Determine the (x, y) coordinate at the center of the cell enclosing the given text.  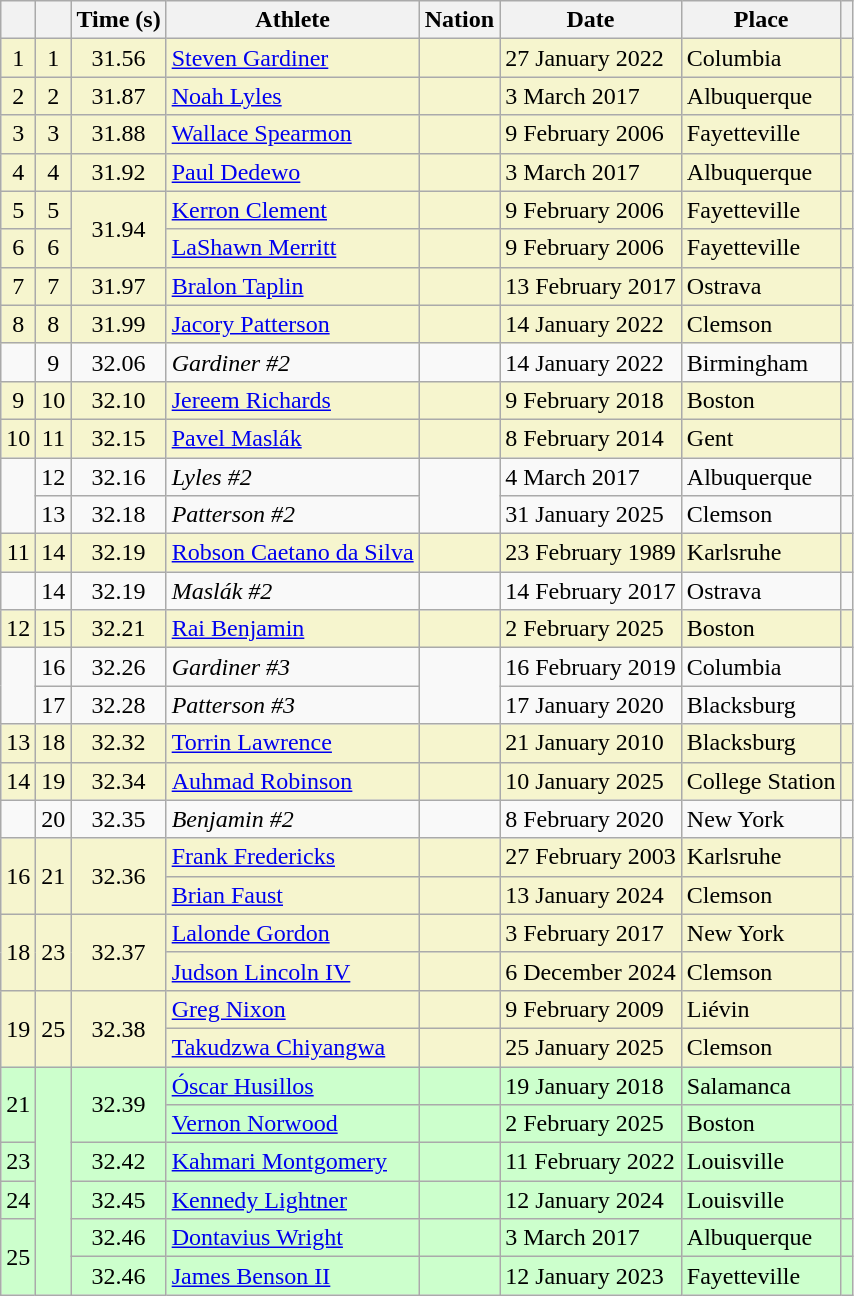
19 January 2018 (591, 1085)
Gent (761, 438)
Kennedy Lightner (292, 1200)
Jereem Richards (292, 400)
32.26 (118, 667)
9 February 2018 (591, 400)
21 January 2010 (591, 743)
16 February 2019 (591, 667)
32.34 (118, 781)
Patterson #3 (292, 705)
32.36 (118, 876)
15 (54, 629)
Brian Faust (292, 895)
32.42 (118, 1162)
Óscar Husillos (292, 1085)
32.35 (118, 819)
Place (761, 20)
Wallace Spearmon (292, 134)
Pavel Maslák (292, 438)
32.21 (118, 629)
Patterson #2 (292, 515)
32.39 (118, 1104)
32.37 (118, 952)
Frank Fredericks (292, 857)
8 February 2020 (591, 819)
27 January 2022 (591, 58)
Jacory Patterson (292, 324)
11 February 2022 (591, 1162)
32.32 (118, 743)
24 (18, 1200)
Birmingham (761, 362)
32.10 (118, 400)
13 February 2017 (591, 286)
Benjamin #2 (292, 819)
4 March 2017 (591, 477)
27 February 2003 (591, 857)
31.88 (118, 134)
Bralon Taplin (292, 286)
10 January 2025 (591, 781)
Dontavius Wright (292, 1238)
Noah Lyles (292, 96)
Kerron Clement (292, 210)
23 February 1989 (591, 553)
Kahmari Montgomery (292, 1162)
Liévin (761, 1009)
31.87 (118, 96)
32.18 (118, 515)
James Benson II (292, 1276)
12 January 2024 (591, 1200)
Gardiner #2 (292, 362)
3 February 2017 (591, 933)
17 January 2020 (591, 705)
Salamanca (761, 1085)
13 January 2024 (591, 895)
31.94 (118, 229)
17 (54, 705)
Greg Nixon (292, 1009)
32.38 (118, 1028)
25 January 2025 (591, 1047)
32.28 (118, 705)
Gardiner #3 (292, 667)
32.45 (118, 1200)
9 February 2009 (591, 1009)
Rai Benjamin (292, 629)
32.06 (118, 362)
Athlete (292, 20)
20 (54, 819)
31.56 (118, 58)
Judson Lincoln IV (292, 971)
Lalonde Gordon (292, 933)
Steven Gardiner (292, 58)
Auhmad Robinson (292, 781)
31.97 (118, 286)
Time (s) (118, 20)
Paul Dedewo (292, 172)
College Station (761, 781)
31.92 (118, 172)
Lyles #2 (292, 477)
8 February 2014 (591, 438)
Date (591, 20)
Torrin Lawrence (292, 743)
Nation (459, 20)
Takudzwa Chiyangwa (292, 1047)
31 January 2025 (591, 515)
32.15 (118, 438)
32.16 (118, 477)
LaShawn Merritt (292, 248)
12 January 2023 (591, 1276)
Vernon Norwood (292, 1124)
Robson Caetano da Silva (292, 553)
31.99 (118, 324)
Maslák #2 (292, 591)
14 February 2017 (591, 591)
6 December 2024 (591, 971)
